Pinpoint the cell where the given text exists, returning its [X, Y] midpoint coordinate. 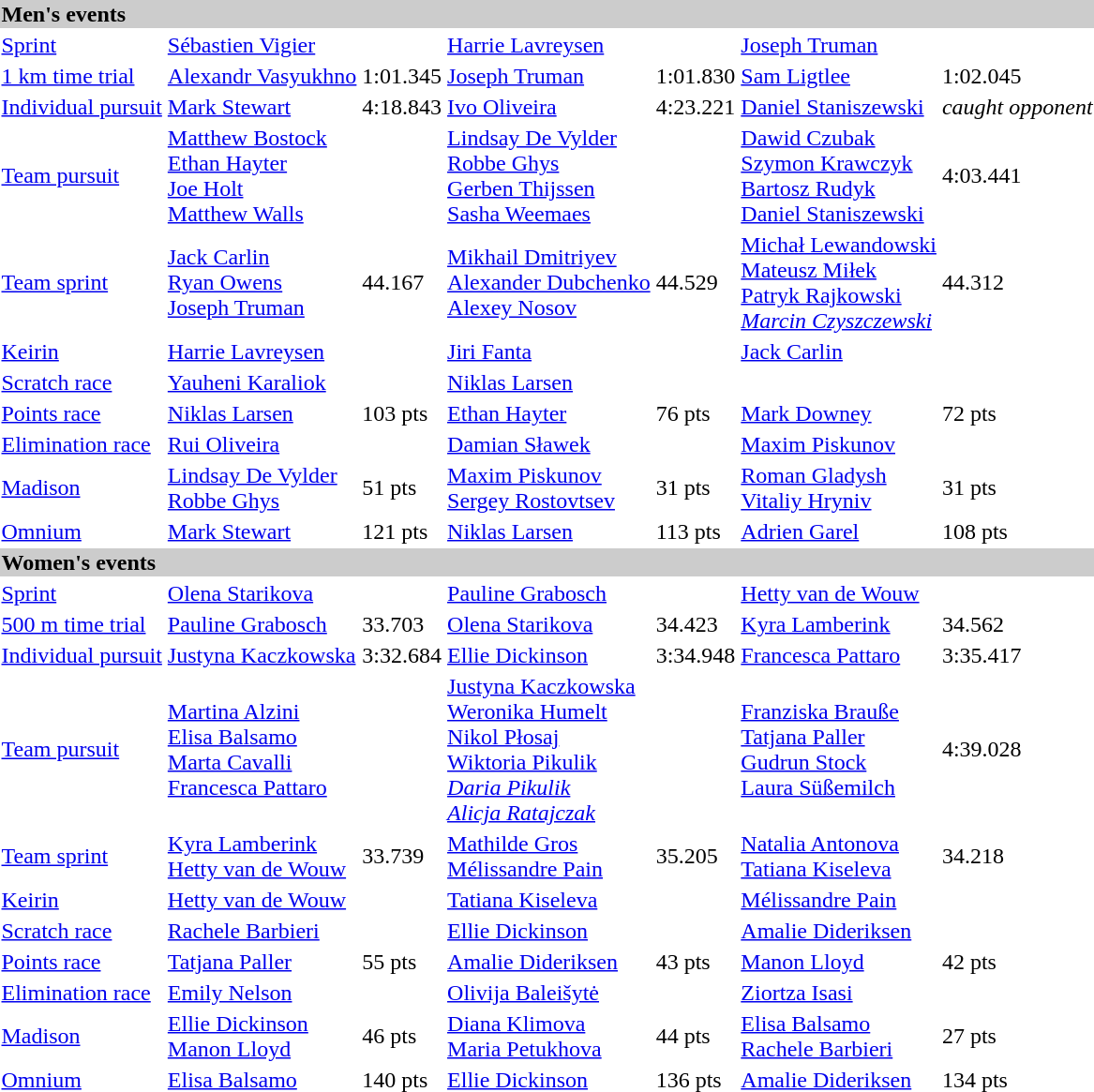
Lindsay De VylderRobbe Ghys [262, 487]
Jack Carlin [839, 352]
1:01.345 [402, 76]
Emily Nelson [262, 993]
Ethan Hayter [549, 413]
Sébastien Vigier [262, 45]
Sam Ligtlee [839, 76]
Olivija Baleišytė [549, 993]
Martina AlziniElisa BalsamoMarta CavalliFrancesca Pattaro [262, 750]
1:01.830 [696, 76]
44 pts [696, 1037]
Franziska BraußeTatjana PallerGudrun StockLaura Süßemilch [839, 750]
1:02.045 [1017, 76]
Michał LewandowskiMateusz MiłekPatryk RajkowskiMarcin Czyszczewski [839, 283]
Maxim PiskunovSergey Rostovtsev [549, 487]
46 pts [402, 1037]
121 pts [402, 531]
Roman GladyshVitaliy Hryniv [839, 487]
34.423 [696, 624]
27 pts [1017, 1037]
Women's events [547, 562]
Kyra LamberinkHetty van de Wouw [262, 857]
Ziortza Isasi [839, 993]
Tatjana Paller [262, 962]
72 pts [1017, 413]
Yauheni Karaliok [262, 382]
Diana KlimovaMaria Petukhova [549, 1037]
Jiri Fanta [549, 352]
44.529 [696, 283]
Tatiana Kiseleva [549, 900]
113 pts [696, 531]
Lindsay De VylderRobbe GhysGerben ThijssenSasha Weemaes [549, 176]
76 pts [696, 413]
42 pts [1017, 962]
34.218 [1017, 857]
44.167 [402, 283]
Men's events [547, 14]
103 pts [402, 413]
Rachele Barbieri [262, 931]
4:39.028 [1017, 750]
Daniel Staniszewski [839, 107]
108 pts [1017, 531]
Jack CarlinRyan OwensJoseph Truman [262, 283]
Mathilde GrosMélissandre Pain [549, 857]
Damian Sławek [549, 444]
Kyra Lamberink [839, 624]
4:23.221 [696, 107]
35.205 [696, 857]
Francesca Pattaro [839, 655]
Justyna Kaczkowska [262, 655]
4:03.441 [1017, 176]
Rui Oliveira [262, 444]
Ivo Oliveira [549, 107]
500 m time trial [82, 624]
55 pts [402, 962]
Ellie DickinsonManon Lloyd [262, 1037]
1 km time trial [82, 76]
Matthew BostockEthan HayterJoe HoltMatthew Walls [262, 176]
33.703 [402, 624]
33.739 [402, 857]
Elisa BalsamoRachele Barbieri [839, 1037]
Alexandr Vasyukhno [262, 76]
Dawid CzubakSzymon KrawczykBartosz RudykDaniel Staniszewski [839, 176]
44.312 [1017, 283]
Mikhail DmitriyevAlexander DubchenkoAlexey Nosov [549, 283]
Justyna KaczkowskaWeronika HumeltNikol PłosajWiktoria PikulikDaria PikulikAlicja Ratajczak [549, 750]
caught opponent [1017, 107]
Mark Downey [839, 413]
4:18.843 [402, 107]
Natalia AntonovaTatiana Kiseleva [839, 857]
51 pts [402, 487]
3:34.948 [696, 655]
Maxim Piskunov [839, 444]
43 pts [696, 962]
Manon Lloyd [839, 962]
Omnium [82, 531]
3:32.684 [402, 655]
Mélissandre Pain [839, 900]
Adrien Garel [839, 531]
34.562 [1017, 624]
3:35.417 [1017, 655]
